Detect which cell encompasses the target text, then output its [X, Y] center coordinate. 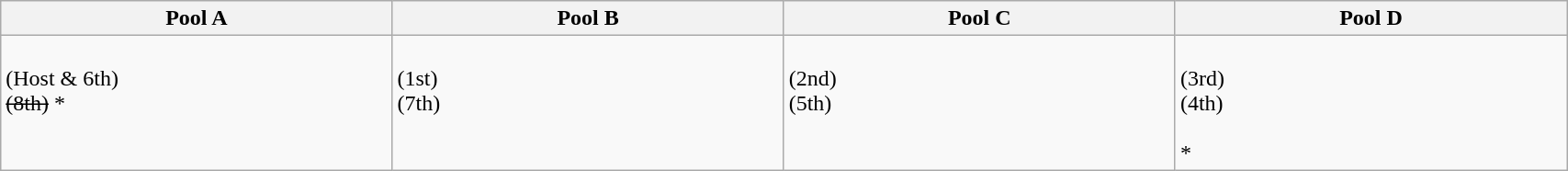
Pool D [1371, 18]
Pool A [197, 18]
(2nd) (5th) [979, 103]
Pool B [588, 18]
(1st) (7th) [588, 103]
(Host & 6th) (8th) * [197, 103]
Pool C [979, 18]
(3rd) (4th) * [1371, 103]
